Scan for the cell matching the given text and deliver its [X, Y] coordinate at center. 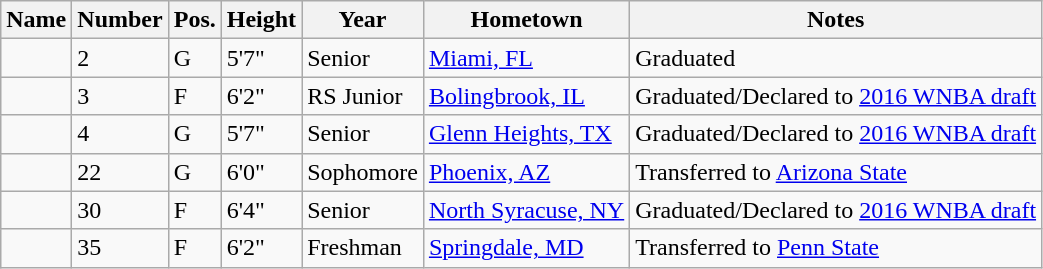
Phoenix, AZ [526, 172]
4 [120, 134]
30 [120, 210]
Springdale, MD [526, 248]
Name [36, 20]
35 [120, 248]
Transferred to Penn State [836, 248]
Notes [836, 20]
Sophomore [363, 172]
6'4" [261, 210]
Graduated [836, 58]
Transferred to Arizona State [836, 172]
Pos. [194, 20]
6'0" [261, 172]
22 [120, 172]
Number [120, 20]
Year [363, 20]
2 [120, 58]
Glenn Heights, TX [526, 134]
Hometown [526, 20]
RS Junior [363, 96]
Bolingbrook, IL [526, 96]
Miami, FL [526, 58]
Freshman [363, 248]
Height [261, 20]
North Syracuse, NY [526, 210]
3 [120, 96]
